From the cell containing the given text, extract its center point as (X, Y) coordinate. 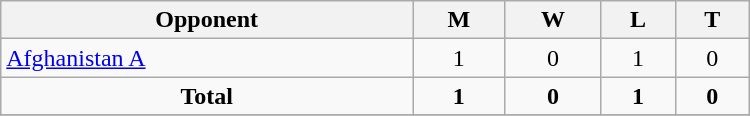
T (712, 20)
Opponent (207, 20)
L (638, 20)
Afghanistan A (207, 58)
W (553, 20)
Total (207, 96)
M (459, 20)
